Detect which cell encompasses the target text, then output its (x, y) center coordinate. 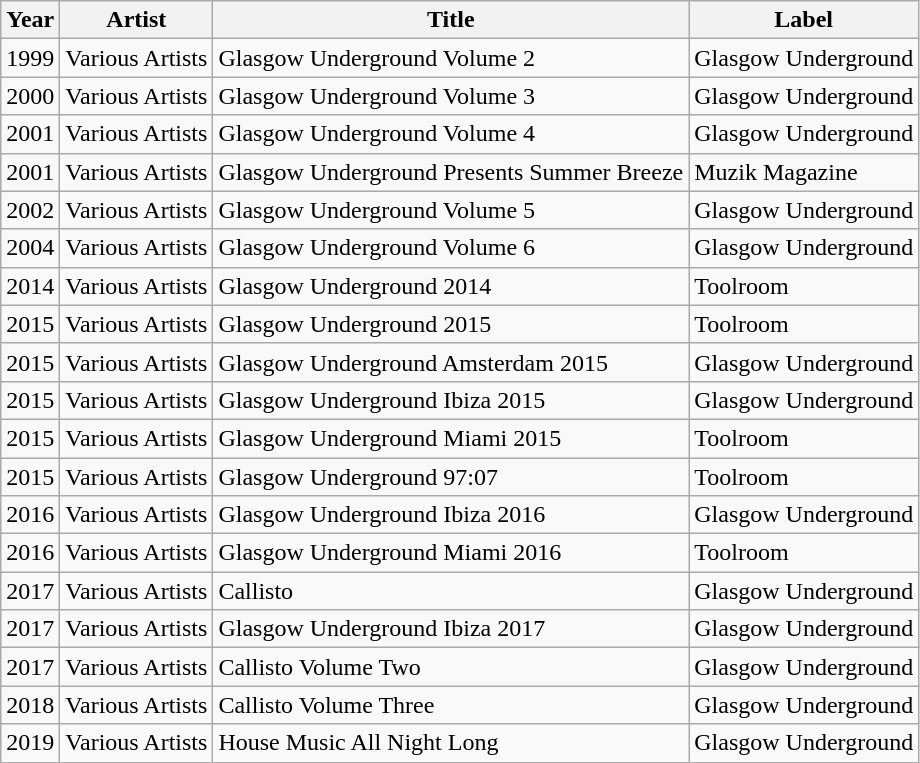
2019 (30, 743)
Glasgow Underground Volume 4 (451, 134)
Label (804, 20)
Year (30, 20)
House Music All Night Long (451, 743)
Glasgow Underground Volume 2 (451, 58)
2004 (30, 248)
Callisto Volume Two (451, 667)
2000 (30, 96)
Glasgow Underground Volume 5 (451, 210)
Artist (136, 20)
2018 (30, 705)
Glasgow Underground Presents Summer Breeze (451, 172)
Glasgow Underground Ibiza 2017 (451, 629)
Glasgow Underground Ibiza 2015 (451, 400)
2014 (30, 286)
Glasgow Underground 2015 (451, 324)
1999 (30, 58)
Glasgow Underground Volume 3 (451, 96)
Glasgow Underground Miami 2016 (451, 553)
Glasgow Underground Amsterdam 2015 (451, 362)
Callisto Volume Three (451, 705)
Title (451, 20)
Glasgow Underground Volume 6 (451, 248)
Glasgow Underground 2014 (451, 286)
Callisto (451, 591)
Glasgow Underground Miami 2015 (451, 438)
Glasgow Underground Ibiza 2016 (451, 515)
Muzik Magazine (804, 172)
2002 (30, 210)
Glasgow Underground 97:07 (451, 477)
